Find where the given text appears and provide that cell's center as (x, y) coordinate. 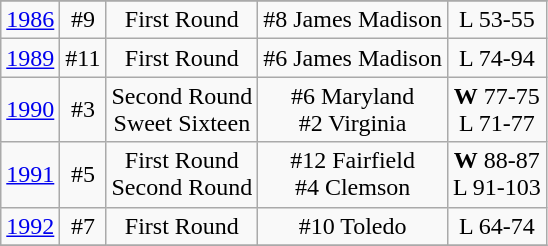
Second RoundSweet Sixteen (182, 110)
#8 James Madison (353, 20)
#7 (83, 226)
1991 (30, 174)
L 74-94 (496, 58)
L 53-55 (496, 20)
1992 (30, 226)
1989 (30, 58)
1990 (30, 110)
#6 James Madison (353, 58)
#11 (83, 58)
#6 Maryland#2 Virginia (353, 110)
W 88-87L 91-103 (496, 174)
#5 (83, 174)
First RoundSecond Round (182, 174)
#9 (83, 20)
#3 (83, 110)
W 77-75L 71-77 (496, 110)
#12 Fairfield#4 Clemson (353, 174)
1986 (30, 20)
#10 Toledo (353, 226)
L 64-74 (496, 226)
